Output the [X, Y] coordinate of the center of the cell containing the given text.  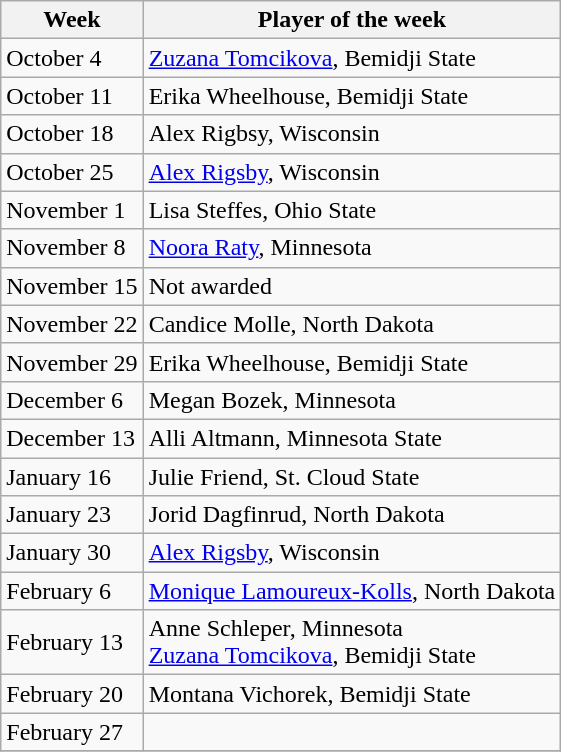
Candice Molle, North Dakota [352, 324]
October 25 [72, 172]
Week [72, 20]
February 13 [72, 642]
Megan Bozek, Minnesota [352, 400]
February 6 [72, 591]
Julie Friend, St. Cloud State [352, 477]
Alex Rigbsy, Wisconsin [352, 134]
Alli Altmann, Minnesota State [352, 438]
February 27 [72, 732]
November 29 [72, 362]
Not awarded [352, 286]
February 20 [72, 694]
Anne Schleper, MinnesotaZuzana Tomcikova, Bemidji State [352, 642]
Jorid Dagfinrud, North Dakota [352, 515]
October 4 [72, 58]
Montana Vichorek, Bemidji State [352, 694]
November 8 [72, 248]
January 23 [72, 515]
January 30 [72, 553]
Lisa Steffes, Ohio State [352, 210]
January 16 [72, 477]
November 15 [72, 286]
November 1 [72, 210]
November 22 [72, 324]
December 13 [72, 438]
October 11 [72, 96]
Player of the week [352, 20]
Zuzana Tomcikova, Bemidji State [352, 58]
October 18 [72, 134]
Noora Raty, Minnesota [352, 248]
Monique Lamoureux-Kolls, North Dakota [352, 591]
December 6 [72, 400]
